Pinpoint the cell where the given text exists, returning its [X, Y] midpoint coordinate. 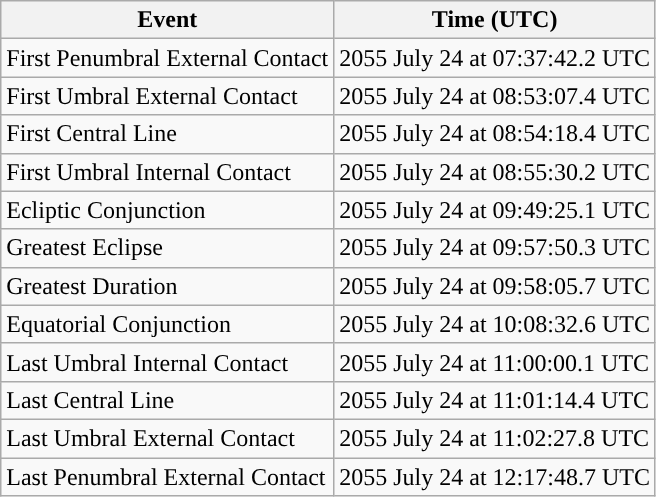
2055 July 24 at 11:02:27.8 UTC [495, 438]
First Penumbral External Contact [168, 58]
2055 July 24 at 10:08:32.6 UTC [495, 324]
2055 July 24 at 07:37:42.2 UTC [495, 58]
Last Umbral Internal Contact [168, 362]
2055 July 24 at 11:01:14.4 UTC [495, 400]
Greatest Eclipse [168, 248]
First Umbral Internal Contact [168, 172]
First Central Line [168, 134]
Event [168, 20]
2055 July 24 at 09:57:50.3 UTC [495, 248]
Time (UTC) [495, 20]
2055 July 24 at 08:53:07.4 UTC [495, 96]
2055 July 24 at 09:49:25.1 UTC [495, 210]
Last Umbral External Contact [168, 438]
2055 July 24 at 09:58:05.7 UTC [495, 286]
First Umbral External Contact [168, 96]
2055 July 24 at 08:54:18.4 UTC [495, 134]
2055 July 24 at 11:00:00.1 UTC [495, 362]
2055 July 24 at 12:17:48.7 UTC [495, 477]
Greatest Duration [168, 286]
Last Central Line [168, 400]
Equatorial Conjunction [168, 324]
Last Penumbral External Contact [168, 477]
2055 July 24 at 08:55:30.2 UTC [495, 172]
Ecliptic Conjunction [168, 210]
